Locate the cell with the specified text and output its (X, Y) center coordinate. 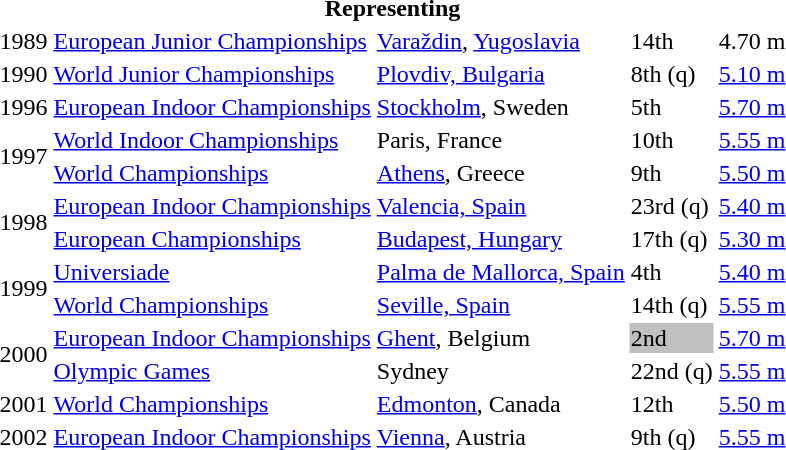
9th (672, 173)
World Indoor Championships (212, 140)
17th (q) (672, 239)
12th (672, 404)
8th (q) (672, 74)
Plovdiv, Bulgaria (500, 74)
Budapest, Hungary (500, 239)
World Junior Championships (212, 74)
2nd (672, 338)
European Championships (212, 239)
14th (672, 41)
Edmonton, Canada (500, 404)
22nd (q) (672, 371)
Varaždin, Yugoslavia (500, 41)
4th (672, 272)
10th (672, 140)
Palma de Mallorca, Spain (500, 272)
14th (q) (672, 305)
Seville, Spain (500, 305)
Universiade (212, 272)
5th (672, 107)
23rd (q) (672, 206)
European Junior Championships (212, 41)
Stockholm, Sweden (500, 107)
Paris, France (500, 140)
Athens, Greece (500, 173)
Ghent, Belgium (500, 338)
Sydney (500, 371)
Valencia, Spain (500, 206)
Olympic Games (212, 371)
